Locate the cell with the specified text and output its (X, Y) center coordinate. 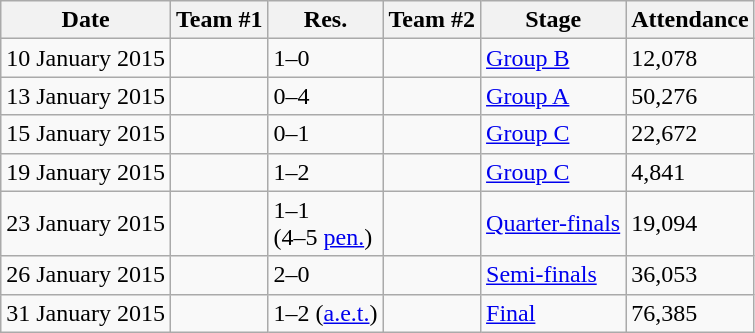
15 January 2015 (86, 134)
2–0 (326, 275)
Group A (554, 96)
Quarter-finals (554, 224)
0–1 (326, 134)
Attendance (690, 20)
26 January 2015 (86, 275)
36,053 (690, 275)
13 January 2015 (86, 96)
1–0 (326, 58)
1–2 (326, 172)
0–4 (326, 96)
Res. (326, 20)
Team #2 (432, 20)
31 January 2015 (86, 313)
Date (86, 20)
50,276 (690, 96)
1–2 (a.e.t.) (326, 313)
23 January 2015 (86, 224)
19,094 (690, 224)
Final (554, 313)
22,672 (690, 134)
1–1(4–5 pen.) (326, 224)
76,385 (690, 313)
Team #1 (219, 20)
10 January 2015 (86, 58)
Stage (554, 20)
Group B (554, 58)
19 January 2015 (86, 172)
12,078 (690, 58)
Semi-finals (554, 275)
4,841 (690, 172)
